Pinpoint the cell where the given text exists, returning its (x, y) midpoint coordinate. 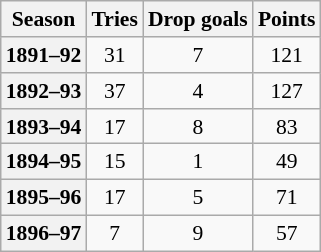
Season (44, 19)
57 (287, 233)
1895–96 (44, 197)
4 (198, 91)
9 (198, 233)
1 (198, 162)
5 (198, 197)
83 (287, 126)
1893–94 (44, 126)
1892–93 (44, 91)
1891–92 (44, 55)
49 (287, 162)
Drop goals (198, 19)
127 (287, 91)
31 (114, 55)
121 (287, 55)
Tries (114, 19)
1894–95 (44, 162)
15 (114, 162)
1896–97 (44, 233)
71 (287, 197)
Points (287, 19)
37 (114, 91)
8 (198, 126)
